Capture the cell that displays the provided text and extract its (x, y) central coordinate. 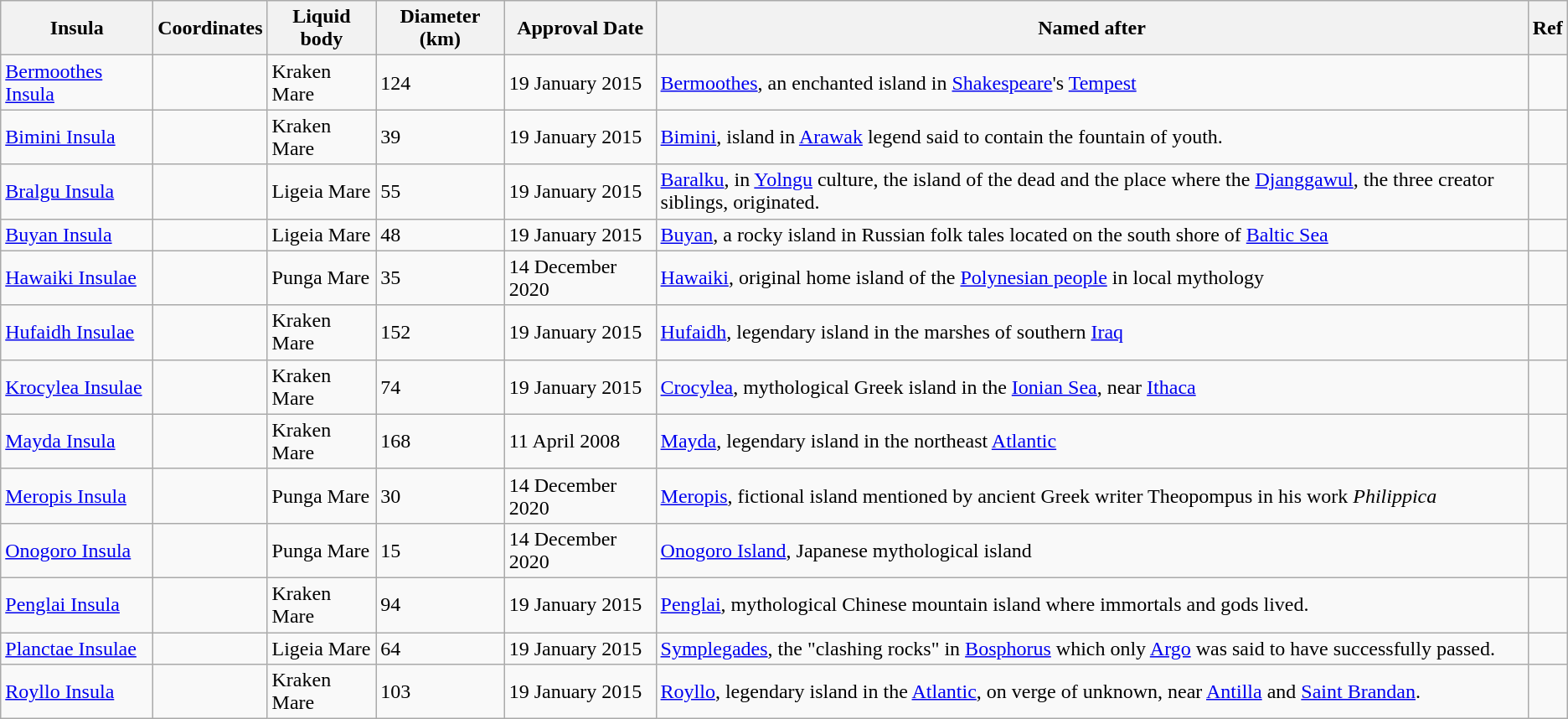
Bimini Insula (77, 137)
39 (441, 137)
Baralku, in Yolngu culture, the island of the dead and the place where the Djanggawul, the three creator siblings, originated. (1092, 191)
64 (441, 648)
Mayda Insula (77, 441)
Mayda, legendary island in the northeast Atlantic (1092, 441)
Hawaiki Insulae (77, 278)
48 (441, 235)
Bralgu Insula (77, 191)
Hufaidh, legendary island in the marshes of southern Iraq (1092, 332)
Ref (1548, 28)
Krocylea Insulae (77, 387)
168 (441, 441)
15 (441, 550)
124 (441, 82)
Bermoothes, an enchanted island in Shakespeare's Tempest (1092, 82)
30 (441, 496)
Penglai Insula (77, 605)
11 April 2008 (580, 441)
Named after (1092, 28)
94 (441, 605)
Crocylea, mythological Greek island in the Ionian Sea, near Ithaca (1092, 387)
Buyan, a rocky island in Russian folk tales located on the south shore of Baltic Sea (1092, 235)
55 (441, 191)
Meropis Insula (77, 496)
Penglai, mythological Chinese mountain island where immortals and gods lived. (1092, 605)
152 (441, 332)
35 (441, 278)
Buyan Insula (77, 235)
103 (441, 692)
Symplegades, the "clashing rocks" in Bosphorus which only Argo was said to have successfully passed. (1092, 648)
Hufaidh Insulae (77, 332)
Royllo, legendary island in the Atlantic, on verge of unknown, near Antilla and Saint Brandan. (1092, 692)
Bimini, island in Arawak legend said to contain the fountain of youth. (1092, 137)
Planctae Insulae (77, 648)
Approval Date (580, 28)
Diameter (km) (441, 28)
Onogoro Island, Japanese mythological island (1092, 550)
Onogoro Insula (77, 550)
74 (441, 387)
Meropis, fictional island mentioned by ancient Greek writer Theopompus in his work Philippica (1092, 496)
Liquid body (322, 28)
Royllo Insula (77, 692)
Coordinates (210, 28)
Insula (77, 28)
Bermoothes Insula (77, 82)
Hawaiki, original home island of the Polynesian people in local mythology (1092, 278)
